Capture the cell that displays the provided text and extract its [x, y] central coordinate. 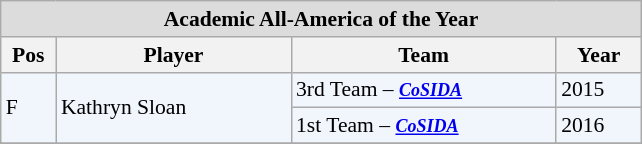
3rd Team – CoSIDA [424, 90]
Academic All-America of the Year [321, 19]
Player [174, 55]
Kathryn Sloan [174, 108]
F [28, 108]
1st Team – CoSIDA [424, 126]
Year [598, 55]
2016 [598, 126]
2015 [598, 90]
Team [424, 55]
Pos [28, 55]
